Identify which cell holds the provided text, then report its [X, Y] central coordinate. 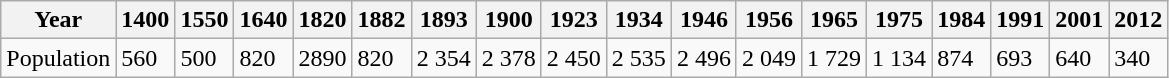
2 378 [508, 58]
1 729 [834, 58]
1640 [264, 20]
340 [1138, 58]
874 [962, 58]
2 450 [574, 58]
Population [58, 58]
1965 [834, 20]
1946 [704, 20]
640 [1080, 58]
1956 [768, 20]
1882 [382, 20]
2 496 [704, 58]
1893 [444, 20]
2012 [1138, 20]
2 535 [638, 58]
2001 [1080, 20]
1984 [962, 20]
2 049 [768, 58]
1934 [638, 20]
1 134 [900, 58]
1400 [146, 20]
2 354 [444, 58]
Year [58, 20]
693 [1020, 58]
2890 [322, 58]
1820 [322, 20]
1923 [574, 20]
560 [146, 58]
1550 [204, 20]
500 [204, 58]
1975 [900, 20]
1991 [1020, 20]
1900 [508, 20]
